From the cell containing the given text, extract its center point as [X, Y] coordinate. 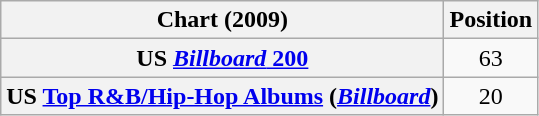
20 [491, 96]
Position [491, 20]
Chart (2009) [222, 20]
US Billboard 200 [222, 58]
US Top R&B/Hip-Hop Albums (Billboard) [222, 96]
63 [491, 58]
